Detect which cell encompasses the target text, then output its [X, Y] center coordinate. 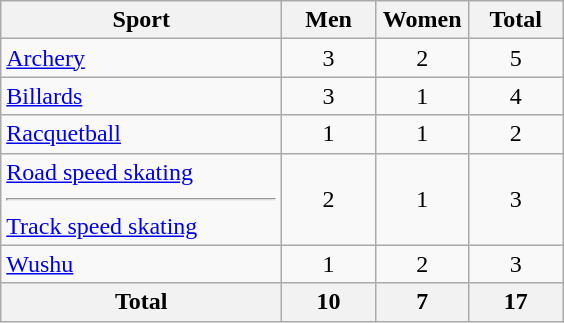
Racquetball [142, 134]
Sport [142, 20]
5 [516, 58]
10 [329, 302]
Wushu [142, 264]
Men [329, 20]
4 [516, 96]
Women [422, 20]
7 [422, 302]
Billards [142, 96]
Archery [142, 58]
Road speed skatingTrack speed skating [142, 199]
17 [516, 302]
